Locate the cell with the specified text and output its (x, y) center coordinate. 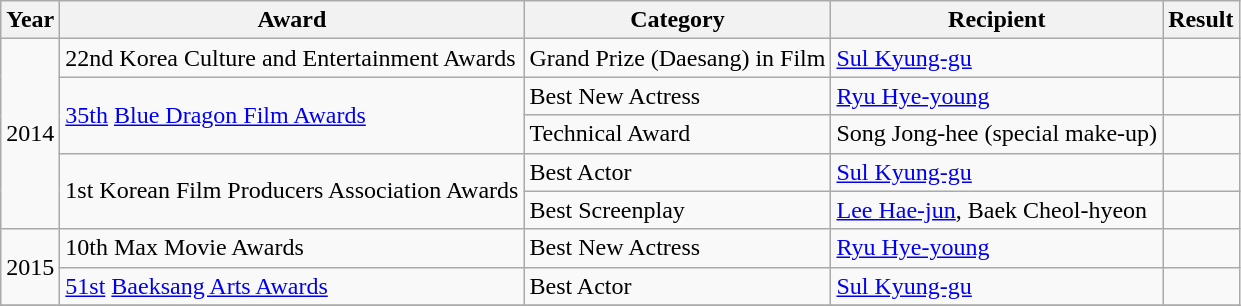
Year (30, 20)
22nd Korea Culture and Entertainment Awards (292, 58)
Recipient (997, 20)
Lee Hae-jun, Baek Cheol-hyeon (997, 210)
2014 (30, 134)
Song Jong-hee (special make-up) (997, 134)
Technical Award (678, 134)
Grand Prize (Daesang) in Film (678, 58)
Category (678, 20)
10th Max Movie Awards (292, 248)
51st Baeksang Arts Awards (292, 286)
Result (1201, 20)
2015 (30, 267)
Award (292, 20)
1st Korean Film Producers Association Awards (292, 191)
35th Blue Dragon Film Awards (292, 115)
Best Screenplay (678, 210)
